Extract the [x, y] coordinate from the center of the cell holding the provided text.  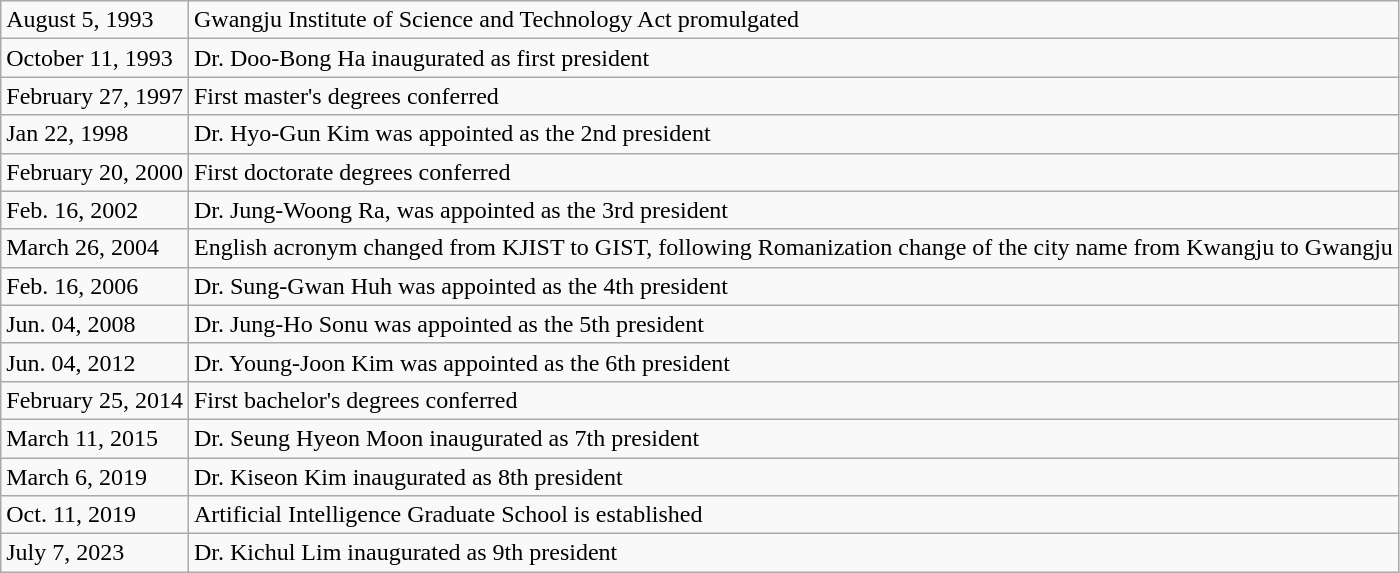
First master's degrees conferred [793, 96]
Dr. Young-Joon Kim was appointed as the 6th president [793, 362]
First bachelor's degrees conferred [793, 400]
Dr. Seung Hyeon Moon inaugurated as 7th president [793, 438]
Jan 22, 1998 [95, 134]
August 5, 1993 [95, 20]
February 20, 2000 [95, 172]
Dr. Hyo-Gun Kim was appointed as the 2nd president [793, 134]
February 27, 1997 [95, 96]
Feb. 16, 2002 [95, 210]
Jun. 04, 2008 [95, 324]
Oct. 11, 2019 [95, 515]
Dr. Jung-Ho Sonu was appointed as the 5th president [793, 324]
Dr. Jung-Woong Ra, was appointed as the 3rd president [793, 210]
Dr. Sung-Gwan Huh was appointed as the 4th president [793, 286]
March 6, 2019 [95, 477]
October 11, 1993 [95, 58]
Dr. Kichul Lim inaugurated as 9th president [793, 553]
March 11, 2015 [95, 438]
Jun. 04, 2012 [95, 362]
Gwangju Institute of Science and Technology Act promulgated [793, 20]
February 25, 2014 [95, 400]
Dr. Doo-Bong Ha inaugurated as first president [793, 58]
July 7, 2023 [95, 553]
Feb. 16, 2006 [95, 286]
Artificial Intelligence Graduate School is established [793, 515]
March 26, 2004 [95, 248]
English acronym changed from KJIST to GIST, following Romanization change of the city name from Kwangju to Gwangju [793, 248]
First doctorate degrees conferred [793, 172]
Dr. Kiseon Kim inaugurated as 8th president [793, 477]
